Detect which cell encompasses the target text, then output its [X, Y] center coordinate. 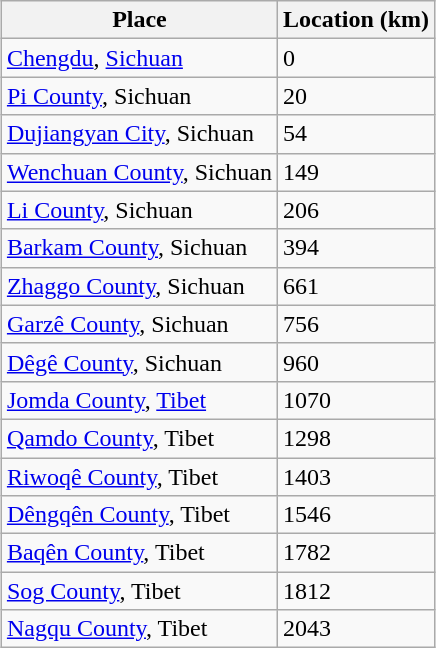
2043 [356, 629]
Dujiangyan City, Sichuan [139, 134]
Chengdu, Sichuan [139, 58]
1070 [356, 400]
Dêgê County, Sichuan [139, 362]
20 [356, 96]
Pi County, Sichuan [139, 96]
661 [356, 286]
756 [356, 324]
Jomda County, Tibet [139, 400]
Place [139, 20]
Dêngqên County, Tibet [139, 515]
0 [356, 58]
Zhaggo County, Sichuan [139, 286]
1812 [356, 591]
Sog County, Tibet [139, 591]
Location (km) [356, 20]
1298 [356, 438]
149 [356, 172]
Barkam County, Sichuan [139, 248]
394 [356, 248]
Baqên County, Tibet [139, 553]
1546 [356, 515]
960 [356, 362]
54 [356, 134]
Qamdo County, Tibet [139, 438]
1403 [356, 477]
Wenchuan County, Sichuan [139, 172]
Li County, Sichuan [139, 210]
1782 [356, 553]
Riwoqê County, Tibet [139, 477]
Nagqu County, Tibet [139, 629]
206 [356, 210]
Garzê County, Sichuan [139, 324]
